From the cell containing the given text, extract its center point as [x, y] coordinate. 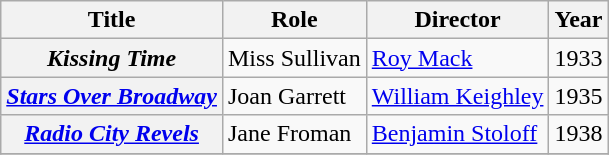
Jane Froman [294, 134]
Title [112, 20]
1935 [578, 96]
Roy Mack [458, 58]
Joan Garrett [294, 96]
Director [458, 20]
1938 [578, 134]
Kissing Time [112, 58]
Benjamin Stoloff [458, 134]
William Keighley [458, 96]
Stars Over Broadway [112, 96]
1933 [578, 58]
Role [294, 20]
Miss Sullivan [294, 58]
Year [578, 20]
Radio City Revels [112, 134]
